Scan for the cell matching the given text and deliver its [X, Y] coordinate at center. 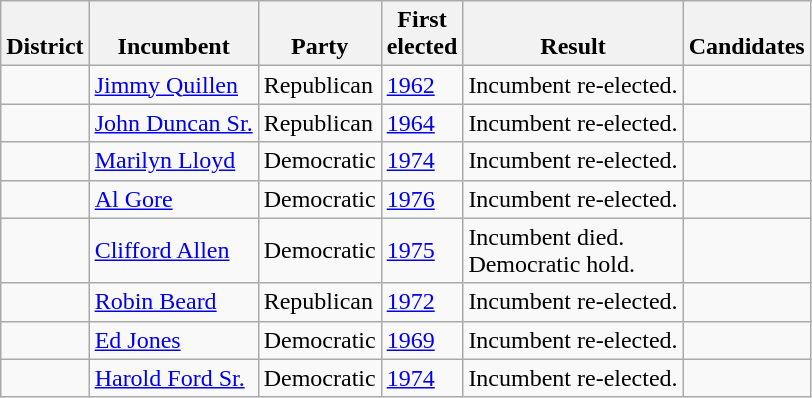
Marilyn Lloyd [174, 161]
Result [573, 34]
District [45, 34]
Jimmy Quillen [174, 85]
Firstelected [422, 34]
1975 [422, 250]
1976 [422, 199]
1972 [422, 302]
Harold Ford Sr. [174, 378]
Clifford Allen [174, 250]
1962 [422, 85]
Al Gore [174, 199]
Candidates [746, 34]
Incumbent [174, 34]
Incumbent died.Democratic hold. [573, 250]
Ed Jones [174, 340]
1964 [422, 123]
Party [320, 34]
1969 [422, 340]
Robin Beard [174, 302]
John Duncan Sr. [174, 123]
